Return [x, y] of the center of cell containing provided text 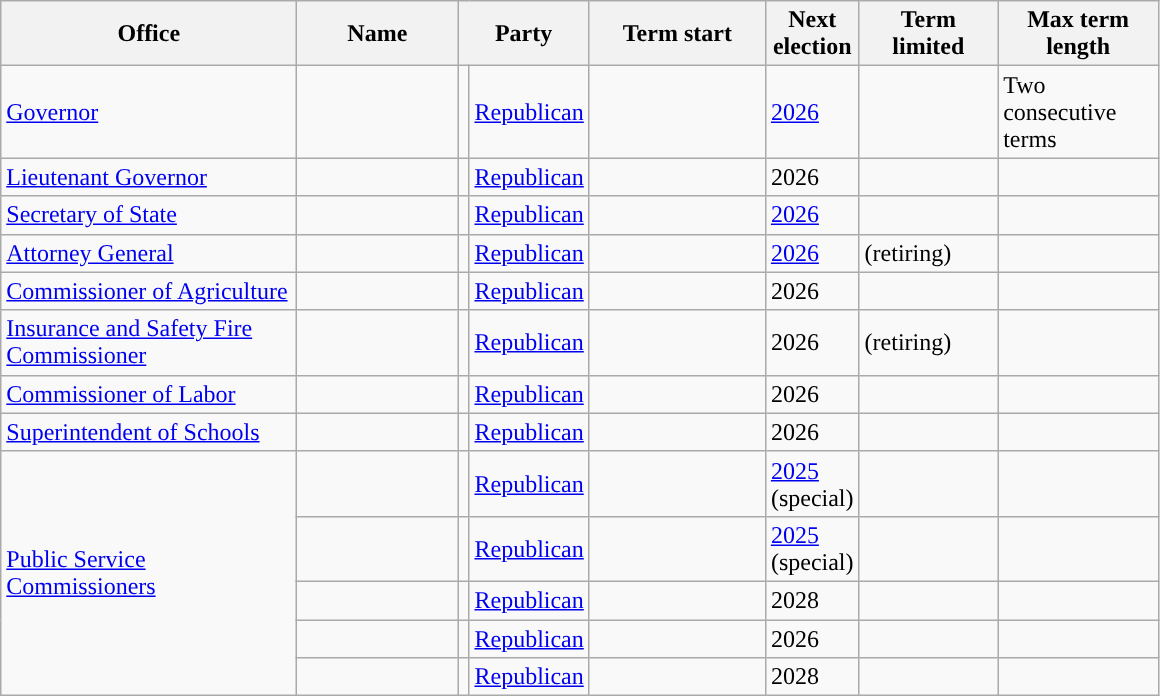
Superintendent of Schools [149, 432]
Secretary of State [149, 215]
Attorney General [149, 253]
Governor [149, 112]
Term start [677, 34]
Name [378, 34]
Office [149, 34]
Two consecutive terms [1078, 112]
Next election [812, 34]
Public Service Commissioners [149, 573]
Lieutenant Governor [149, 177]
Party [524, 34]
Insurance and Safety Fire Commissioner [149, 342]
Term limited [928, 34]
Commissioner of Labor [149, 394]
Commissioner of Agriculture [149, 291]
Max term length [1078, 34]
